Provide the (X, Y) coordinate of the cell's center where the given text is located.  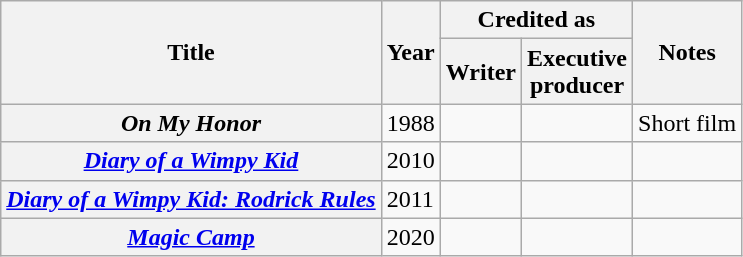
On My Honor (191, 123)
2011 (410, 199)
Credited as (536, 20)
Magic Camp (191, 237)
Short film (688, 123)
Notes (688, 52)
Diary of a Wimpy Kid: Rodrick Rules (191, 199)
Executiveproducer (576, 72)
Diary of a Wimpy Kid (191, 161)
1988 (410, 123)
Writer (480, 72)
2010 (410, 161)
Title (191, 52)
2020 (410, 237)
Year (410, 52)
